Find where the given text appears and provide that cell's center as (X, Y) coordinate. 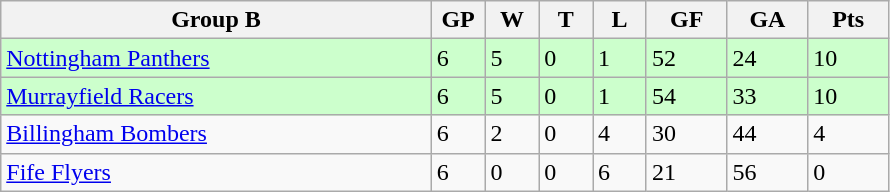
GA (768, 20)
W (512, 20)
52 (686, 58)
44 (768, 134)
33 (768, 96)
Pts (848, 20)
2 (512, 134)
54 (686, 96)
30 (686, 134)
56 (768, 172)
21 (686, 172)
Group B (216, 20)
GP (458, 20)
Nottingham Panthers (216, 58)
GF (686, 20)
Fife Flyers (216, 172)
24 (768, 58)
T (566, 20)
L (620, 20)
Murrayfield Racers (216, 96)
Billingham Bombers (216, 134)
